Return (x, y) of the center of cell containing provided text 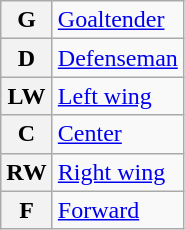
Left wing (118, 96)
C (27, 134)
F (27, 210)
Center (118, 134)
G (27, 20)
RW (27, 172)
Goaltender (118, 20)
Right wing (118, 172)
Forward (118, 210)
D (27, 58)
LW (27, 96)
Defenseman (118, 58)
